Scan for the cell matching the given text and deliver its [x, y] coordinate at center. 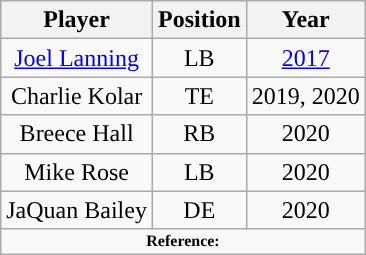
RB [199, 134]
Year [306, 20]
TE [199, 96]
Charlie Kolar [77, 96]
Joel Lanning [77, 58]
Breece Hall [77, 134]
2017 [306, 58]
Mike Rose [77, 172]
Player [77, 20]
DE [199, 210]
JaQuan Bailey [77, 210]
Position [199, 20]
2019, 2020 [306, 96]
Reference: [183, 241]
